Determine the (x, y) coordinate at the center of the cell enclosing the given text.  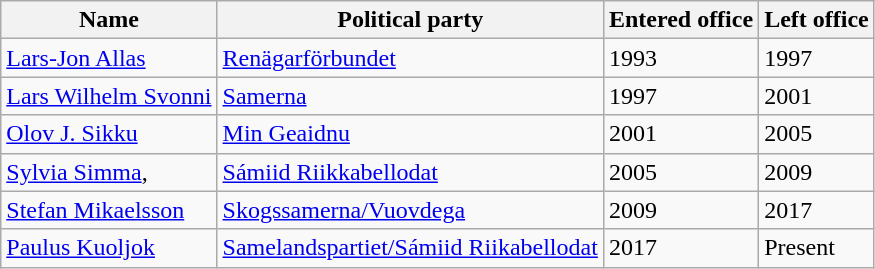
Name (109, 20)
Lars-Jon Allas (109, 58)
Stefan Mikaelsson (109, 210)
Olov J. Sikku (109, 134)
Samelandspartiet/Sámiid Riikabellodat (410, 248)
Left office (817, 20)
Renägarförbundet (410, 58)
Sylvia Simma, (109, 172)
1993 (680, 58)
Entered office (680, 20)
Political party (410, 20)
Min Geaidnu (410, 134)
Paulus Kuoljok (109, 248)
Samerna (410, 96)
Sámiid Riikkabellodat (410, 172)
Lars Wilhelm Svonni (109, 96)
Present (817, 248)
Skogssamerna/Vuovdega (410, 210)
